Return the [X, Y] coordinate for the center point of the cell that contains the specified text.  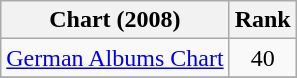
Rank [262, 20]
Chart (2008) [115, 20]
German Albums Chart [115, 58]
40 [262, 58]
